Detect which cell encompasses the target text, then output its [x, y] center coordinate. 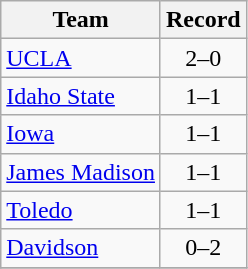
Iowa [81, 134]
Davidson [81, 248]
Toledo [81, 210]
Record [203, 20]
Team [81, 20]
0–2 [203, 248]
Idaho State [81, 96]
James Madison [81, 172]
UCLA [81, 58]
2–0 [203, 58]
